Return the [x, y] coordinate for the center point of the cell that contains the specified text.  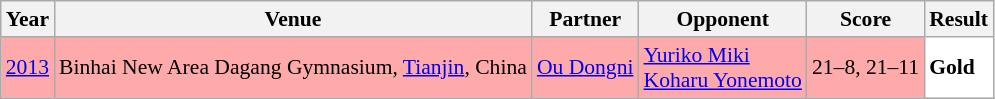
Opponent [723, 19]
Ou Dongni [586, 68]
2013 [28, 68]
Score [866, 19]
Venue [293, 19]
Partner [586, 19]
21–8, 21–11 [866, 68]
Year [28, 19]
Binhai New Area Dagang Gymnasium, Tianjin, China [293, 68]
Gold [958, 68]
Yuriko Miki Koharu Yonemoto [723, 68]
Result [958, 19]
